Determine the (x, y) coordinate at the center of the cell enclosing the given text.  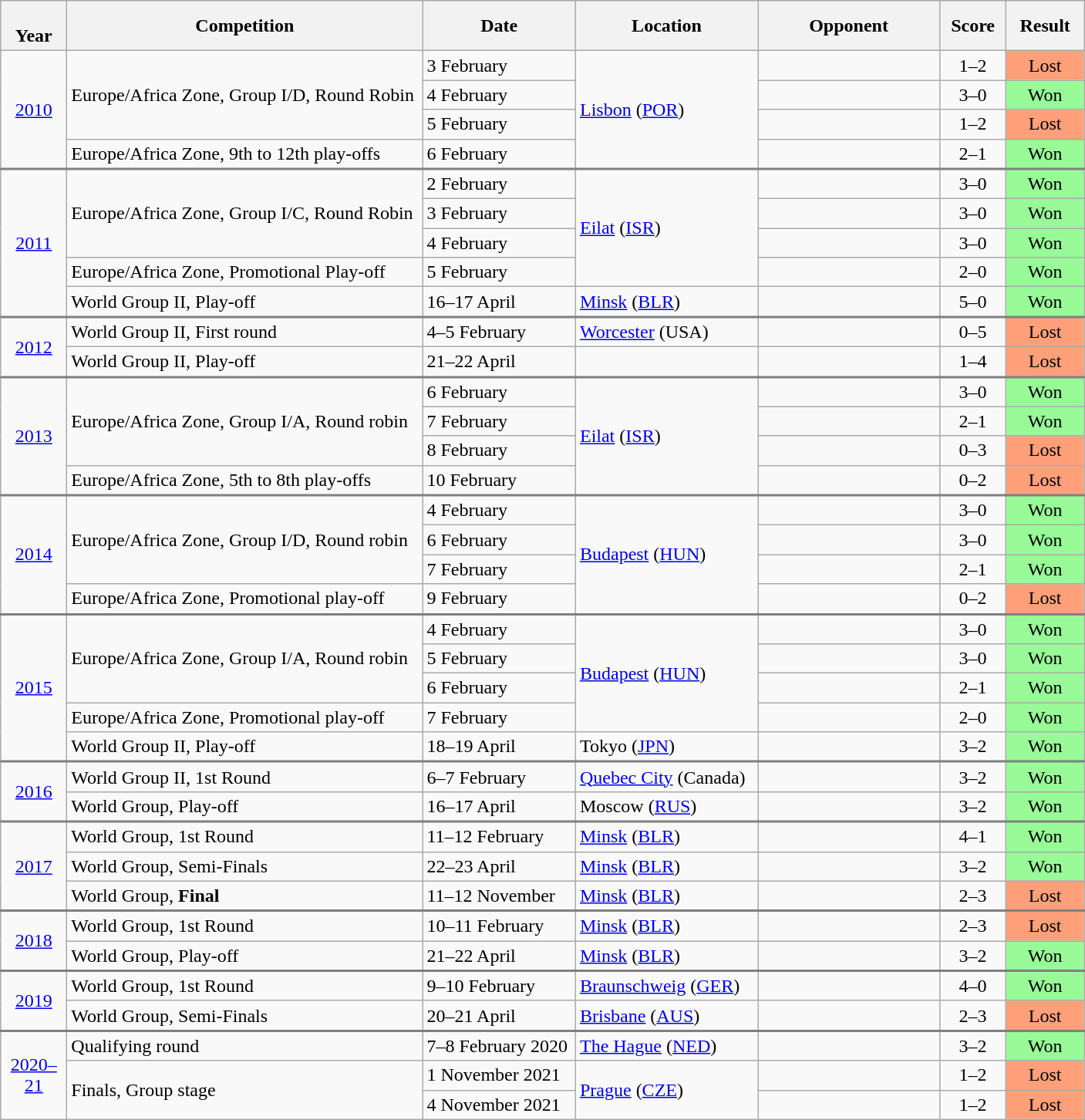
World Group II, First round (245, 332)
10–11 February (500, 926)
Competition (245, 26)
7–8 February 2020 (500, 1046)
2020–21 (34, 1075)
1–4 (973, 361)
2013 (34, 436)
2014 (34, 555)
World Group II, 1st Round (245, 778)
2015 (34, 688)
Result (1046, 26)
2 February (500, 184)
Worcester (USA) (666, 332)
Qualifying round (245, 1046)
Finals, Group stage (245, 1090)
Brisbane (AUS) (666, 1015)
4 November 2021 (500, 1105)
8 February (500, 450)
2016 (34, 792)
2010 (34, 110)
4–5 February (500, 332)
World Group, Final (245, 896)
Tokyo (JPN) (666, 747)
11–12 November (500, 896)
The Hague (NED) (666, 1046)
9 February (500, 599)
Europe/Africa Zone, Group I/D, Round Robin (245, 95)
6–7 February (500, 778)
2018 (34, 941)
2012 (34, 347)
2019 (34, 1000)
Score (973, 26)
4–1 (973, 836)
1 November 2021 (500, 1075)
Europe/Africa Zone, 5th to 8th play-offs (245, 480)
Europe/Africa Zone, 9th to 12th play-offs (245, 154)
Braunschweig (GER) (666, 986)
Prague (CZE) (666, 1090)
9–10 February (500, 986)
Europe/Africa Zone, Group I/D, Round robin (245, 540)
0–5 (973, 332)
0–3 (973, 450)
Moscow (RUS) (666, 807)
Lisbon (POR) (666, 110)
Opponent (848, 26)
Europe/Africa Zone, Group I/C, Round Robin (245, 213)
4–0 (973, 986)
5–0 (973, 302)
2017 (34, 866)
18–19 April (500, 747)
Europe/Africa Zone, Promotional Play-off (245, 272)
11–12 February (500, 836)
10 February (500, 480)
22–23 April (500, 866)
Date (500, 26)
Quebec City (Canada) (666, 778)
Location (666, 26)
2011 (34, 243)
Year (34, 26)
20–21 April (500, 1015)
